For the text-containing cell, return its midpoint in [X, Y] coordinate format. 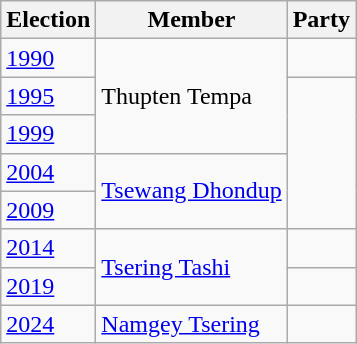
2014 [48, 248]
Namgey Tsering [192, 324]
Election [48, 20]
1990 [48, 58]
2004 [48, 172]
2019 [48, 286]
Member [192, 20]
2009 [48, 210]
Party [321, 20]
2024 [48, 324]
Tsering Tashi [192, 267]
1995 [48, 96]
Tsewang Dhondup [192, 191]
Thupten Tempa [192, 96]
1999 [48, 134]
